Detect which cell encompasses the target text, then output its (X, Y) center coordinate. 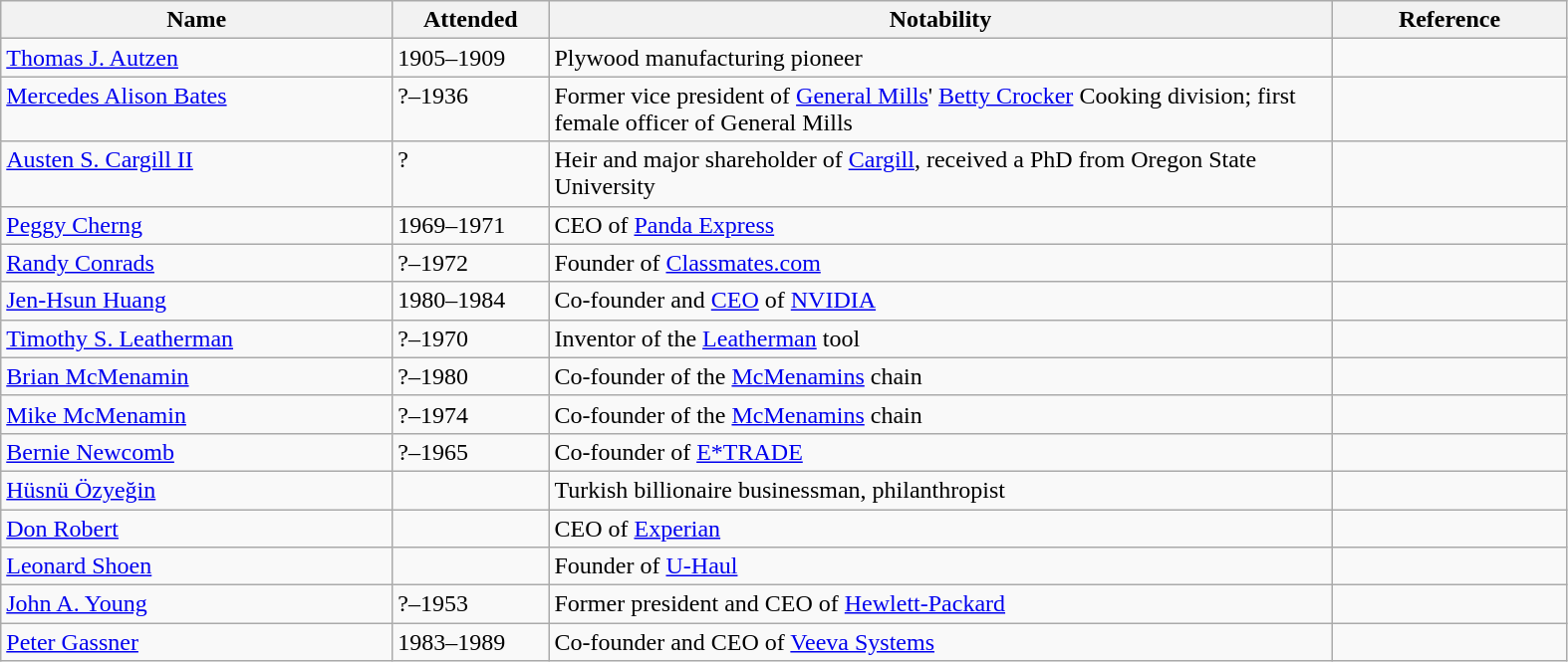
?–1953 (470, 604)
Timothy S. Leatherman (197, 338)
Founder of Classmates.com (940, 263)
Brian McMenamin (197, 376)
Co-founder of E*TRADE (940, 452)
Plywood manufacturing pioneer (940, 58)
CEO of Panda Express (940, 225)
Bernie Newcomb (197, 452)
Hüsnü Özyeğin (197, 490)
Jen-Hsun Huang (197, 301)
Attended (470, 20)
CEO of Experian (940, 529)
?–1972 (470, 263)
Former vice president of General Mills' Betty Crocker Cooking division; first female officer of General Mills (940, 110)
Turkish billionaire businessman, philanthropist (940, 490)
Inventor of the Leatherman tool (940, 338)
Reference (1449, 20)
Austen S. Cargill II (197, 173)
Peter Gassner (197, 642)
John A. Young (197, 604)
Notability (940, 20)
?–1974 (470, 414)
Co-founder and CEO of NVIDIA (940, 301)
Don Robert (197, 529)
Former president and CEO of Hewlett-Packard (940, 604)
1969–1971 (470, 225)
Peggy Cherng (197, 225)
?–1936 (470, 110)
Founder of U-Haul (940, 566)
Randy Conrads (197, 263)
1983–1989 (470, 642)
1905–1909 (470, 58)
? (470, 173)
?–1980 (470, 376)
Mercedes Alison Bates (197, 110)
?–1970 (470, 338)
?–1965 (470, 452)
Mike McMenamin (197, 414)
Heir and major shareholder of Cargill, received a PhD from Oregon State University (940, 173)
Name (197, 20)
Thomas J. Autzen (197, 58)
Leonard Shoen (197, 566)
1980–1984 (470, 301)
Co-founder and CEO of Veeva Systems (940, 642)
